Return the (X, Y) coordinate for the center point of the cell that contains the specified text.  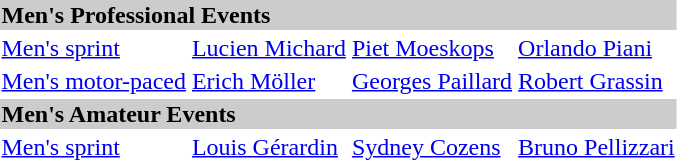
Men's motor-paced (94, 81)
Men's Amateur Events (338, 114)
Lucien Michard (268, 48)
Erich Möller (268, 81)
Robert Grassin (597, 81)
Men's sprint (94, 48)
Piet Moeskops (432, 48)
Georges Paillard (432, 81)
Men's Professional Events (338, 15)
Orlando Piani (597, 48)
